Find where the given text appears and provide that cell's center as [X, Y] coordinate. 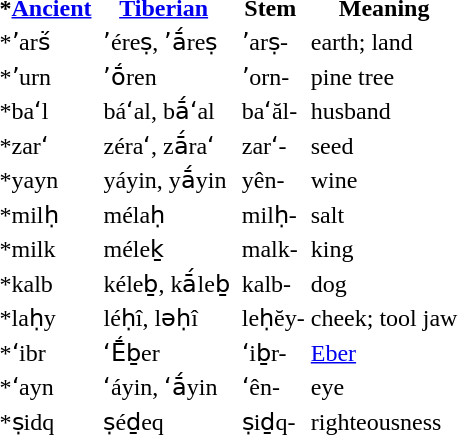
zéraʻ, zā́raʻ [166, 146]
malk- [273, 249]
yáyin, yā́yin [166, 180]
mélaḥ [166, 214]
ʻiḇr- [273, 352]
ʼorn- [273, 76]
zarʻ- [273, 146]
léḥî, ləḥî [166, 318]
ʼṓren [166, 76]
ʼéreṣ, ʼā́reṣ [166, 42]
ʼarṣ- [273, 42]
méleḵ [166, 249]
báʻal, bā́ʻal [166, 111]
baʻăl- [273, 111]
kalb- [273, 284]
kéleḇ, kā́leḇ [166, 284]
leḥĕy- [273, 318]
ʻáyin, ʻā́yin [166, 387]
milḥ- [273, 214]
yên- [273, 180]
ʻḖḇer [166, 352]
ʻên- [273, 387]
